From the cell containing the given text, extract its center point as (X, Y) coordinate. 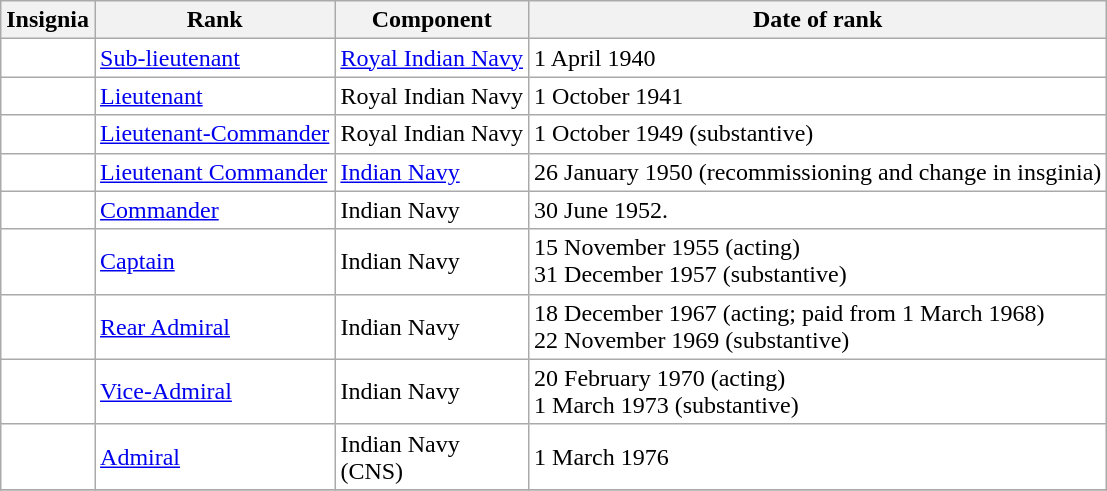
Sub-lieutenant (215, 58)
Captain (215, 262)
Component (432, 20)
1 October 1941 (818, 96)
Lieutenant-Commander (215, 134)
Vice-Admiral (215, 392)
Lieutenant (215, 96)
Commander (215, 210)
1 October 1949 (substantive) (818, 134)
15 November 1955 (acting)31 December 1957 (substantive) (818, 262)
1 March 1976 (818, 456)
18 December 1967 (acting; paid from 1 March 1968)22 November 1969 (substantive) (818, 326)
Indian Navy(CNS) (432, 456)
30 June 1952. (818, 210)
1 April 1940 (818, 58)
Lieutenant Commander (215, 172)
Rank (215, 20)
Rear Admiral (215, 326)
Admiral (215, 456)
Insignia (48, 20)
20 February 1970 (acting)1 March 1973 (substantive) (818, 392)
Date of rank (818, 20)
26 January 1950 (recommissioning and change in insginia) (818, 172)
